Return [X, Y] of the center of cell containing provided text 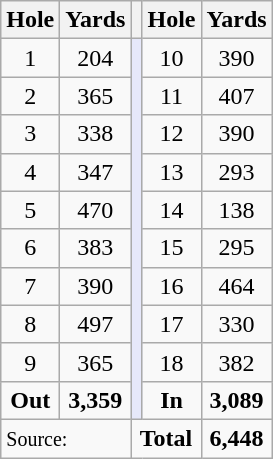
9 [30, 362]
16 [172, 286]
497 [96, 324]
5 [30, 210]
7 [30, 286]
18 [172, 362]
3 [30, 134]
13 [172, 172]
14 [172, 210]
6,448 [236, 438]
338 [96, 134]
17 [172, 324]
8 [30, 324]
3,359 [96, 400]
10 [172, 58]
3,089 [236, 400]
138 [236, 210]
204 [96, 58]
In [172, 400]
Out [30, 400]
Total [166, 438]
407 [236, 96]
11 [172, 96]
1 [30, 58]
6 [30, 248]
464 [236, 286]
382 [236, 362]
2 [30, 96]
470 [96, 210]
347 [96, 172]
Source: [66, 438]
12 [172, 134]
293 [236, 172]
330 [236, 324]
15 [172, 248]
295 [236, 248]
383 [96, 248]
4 [30, 172]
